Locate the cell with the specified text and output its (X, Y) center coordinate. 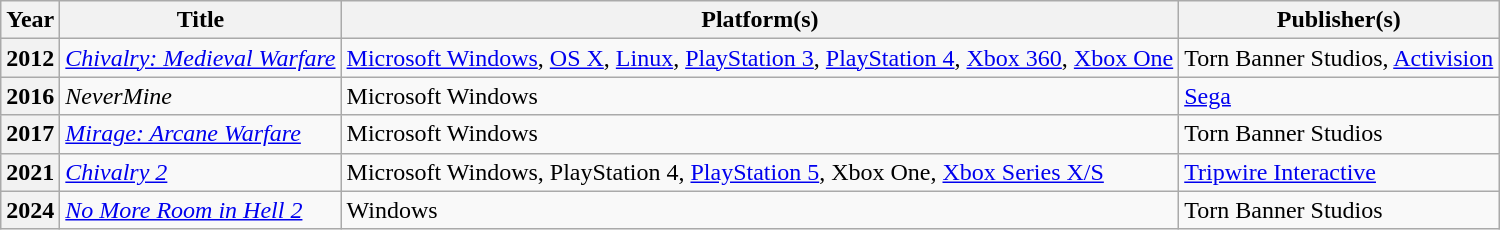
Tripwire Interactive (1339, 172)
Publisher(s) (1339, 20)
Windows (760, 210)
Chivalry: Medieval Warfare (200, 58)
Microsoft Windows, OS X, Linux, PlayStation 3, PlayStation 4, Xbox 360, Xbox One (760, 58)
2024 (30, 210)
Torn Banner Studios, Activision (1339, 58)
Mirage: Arcane Warfare (200, 134)
2017 (30, 134)
Platform(s) (760, 20)
Microsoft Windows, PlayStation 4, PlayStation 5, Xbox One, Xbox Series X/S (760, 172)
NeverMine (200, 96)
2012 (30, 58)
Chivalry 2 (200, 172)
2021 (30, 172)
2016 (30, 96)
No More Room in Hell 2 (200, 210)
Sega (1339, 96)
Title (200, 20)
Year (30, 20)
